Extract the [x, y] coordinate from the center of the cell holding the provided text.  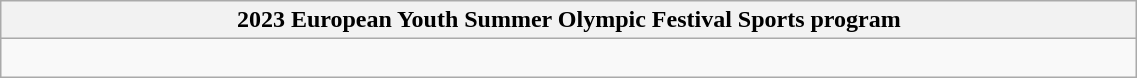
2023 European Youth Summer Olympic Festival Sports program [569, 20]
